Provide the (X, Y) coordinate of the cell's center where the given text is located.  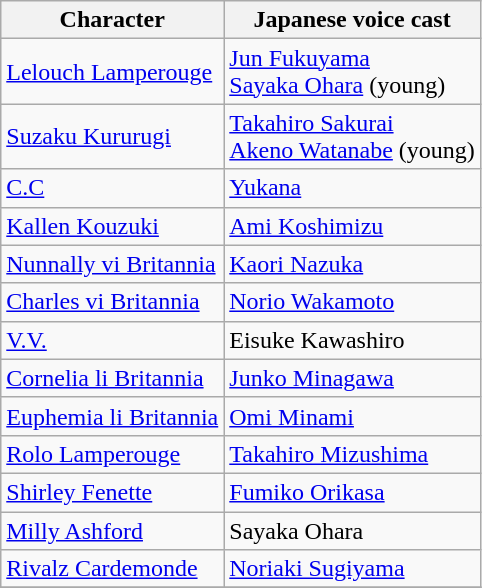
Fumiko Orikasa (352, 492)
Shirley Fenette (112, 492)
Jun FukuyamaSayaka Ohara (young) (352, 72)
Japanese voice cast (352, 20)
V.V. (112, 340)
Kallen Kouzuki (112, 226)
Euphemia li Britannia (112, 416)
Takahiro Mizushima (352, 454)
Norio Wakamoto (352, 302)
Omi Minami (352, 416)
Sayaka Ohara (352, 531)
C.C (112, 188)
Rolo Lamperouge (112, 454)
Charles vi Britannia (112, 302)
Rivalz Cardemonde (112, 569)
Kaori Nazuka (352, 264)
Takahiro SakuraiAkeno Watanabe (young) (352, 136)
Junko Minagawa (352, 378)
Eisuke Kawashiro (352, 340)
Milly Ashford (112, 531)
Ami Koshimizu (352, 226)
Lelouch Lamperouge (112, 72)
Cornelia li Britannia (112, 378)
Nunnally vi Britannia (112, 264)
Yukana (352, 188)
Noriaki Sugiyama (352, 569)
Suzaku Kururugi (112, 136)
Character (112, 20)
